Return (x, y) of the center of cell containing provided text 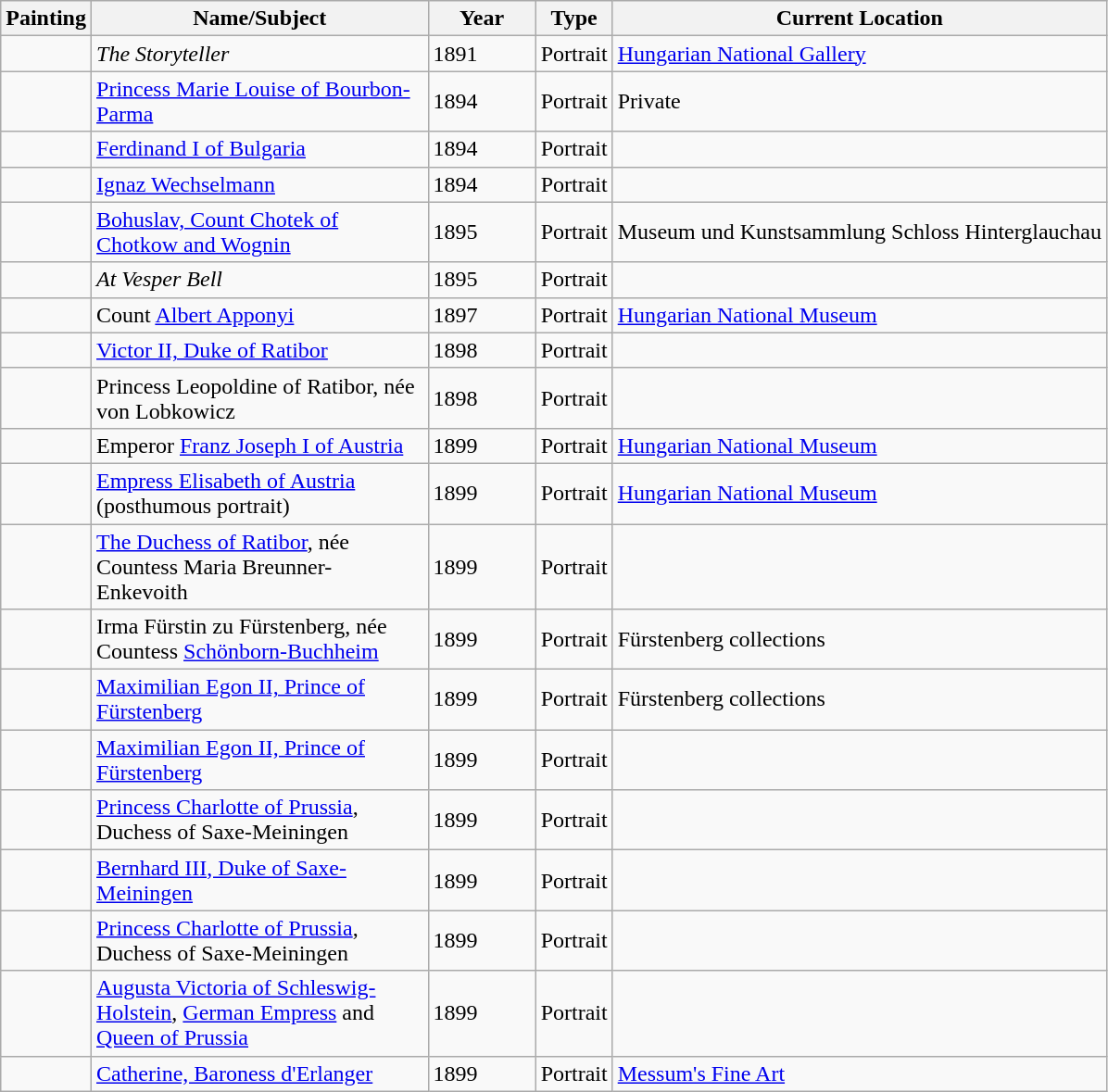
Princess Marie Louise of Bourbon-Parma (260, 102)
Painting (46, 19)
Emperor Franz Joseph I of Austria (260, 446)
The Storyteller (260, 54)
Messum's Fine Art (860, 1073)
The Duchess of Ratibor, née Countess Maria Breunner-Enkevoith (260, 567)
Museum und Kunstsammlung Schloss Hinterglauchau (860, 232)
1891 (482, 54)
Type (574, 19)
Hungarian National Gallery (860, 54)
Current Location (860, 19)
Empress Elisabeth of Austria (posthumous portrait) (260, 493)
Ferdinand I of Bulgaria (260, 149)
Irma Fürstin zu Fürstenberg, née Countess Schönborn-Buchheim (260, 639)
1897 (482, 315)
Princess Leopoldine of Ratibor, née von Lobkowicz (260, 398)
Victor II, Duke of Ratibor (260, 350)
Count Albert Apponyi (260, 315)
At Vesper Bell (260, 280)
Catherine, Baroness d'Erlanger (260, 1073)
Bernhard III, Duke of Saxe-Meiningen (260, 880)
Ignaz Wechselmann (260, 184)
Augusta Victoria of Schleswig-Holstein, German Empress and Queen of Prussia (260, 1013)
Name/Subject (260, 19)
Year (482, 19)
Bohuslav, Count Chotek of Chotkow and Wognin (260, 232)
Private (860, 102)
